Search for the cell housing the specified text and yield its (x, y) center coordinate. 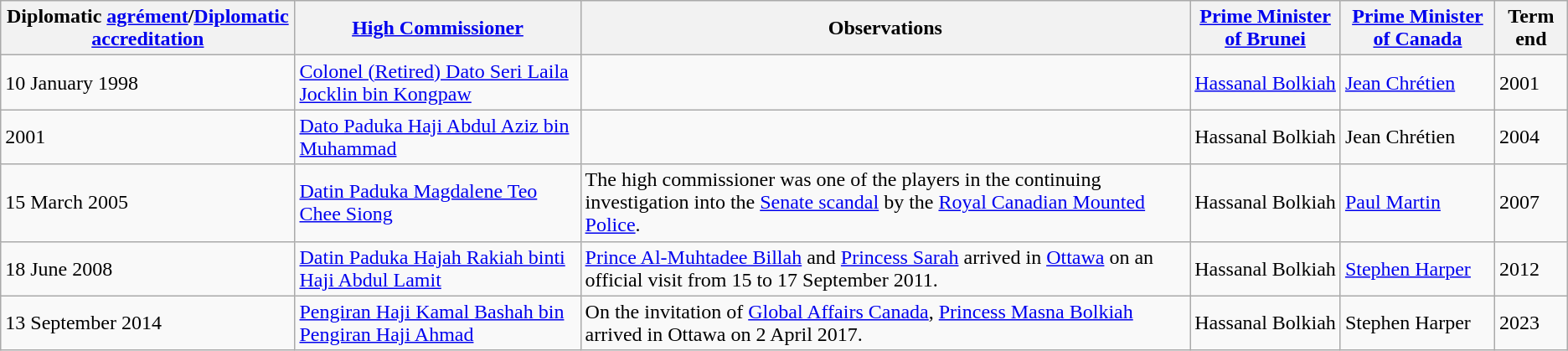
On the invitation of Global Affairs Canada, Princess Masna Bolkiah arrived in Ottawa on 2 April 2017. (885, 323)
13 September 2014 (147, 323)
The high commissioner was one of the players in the continuing investigation into the Senate scandal by the Royal Canadian Mounted Police. (885, 203)
15 March 2005 (147, 203)
Term end (1531, 28)
Colonel (Retired) Dato Seri Laila Jocklin bin Kongpaw (437, 82)
2012 (1531, 268)
Datin Paduka Magdalene Teo Chee Siong (437, 203)
Observations (885, 28)
Pengiran Haji Kamal Bashah bin Pengiran Haji Ahmad (437, 323)
Prince Al-Muhtadee Billah and Princess Sarah arrived in Ottawa on an official visit from 15 to 17 September 2011. (885, 268)
Dato Paduka Haji Abdul Aziz bin Muhammad (437, 137)
Diplomatic agrément/Diplomatic accreditation (147, 28)
Prime Minister of Canada (1417, 28)
2007 (1531, 203)
2004 (1531, 137)
Paul Martin (1417, 203)
Datin Paduka Hajah Rakiah binti Haji Abdul Lamit (437, 268)
Prime Minister of Brunei (1266, 28)
10 January 1998 (147, 82)
2023 (1531, 323)
High Commissioner (437, 28)
18 June 2008 (147, 268)
